Output the [x, y] coordinate of the center of the cell containing the given text.  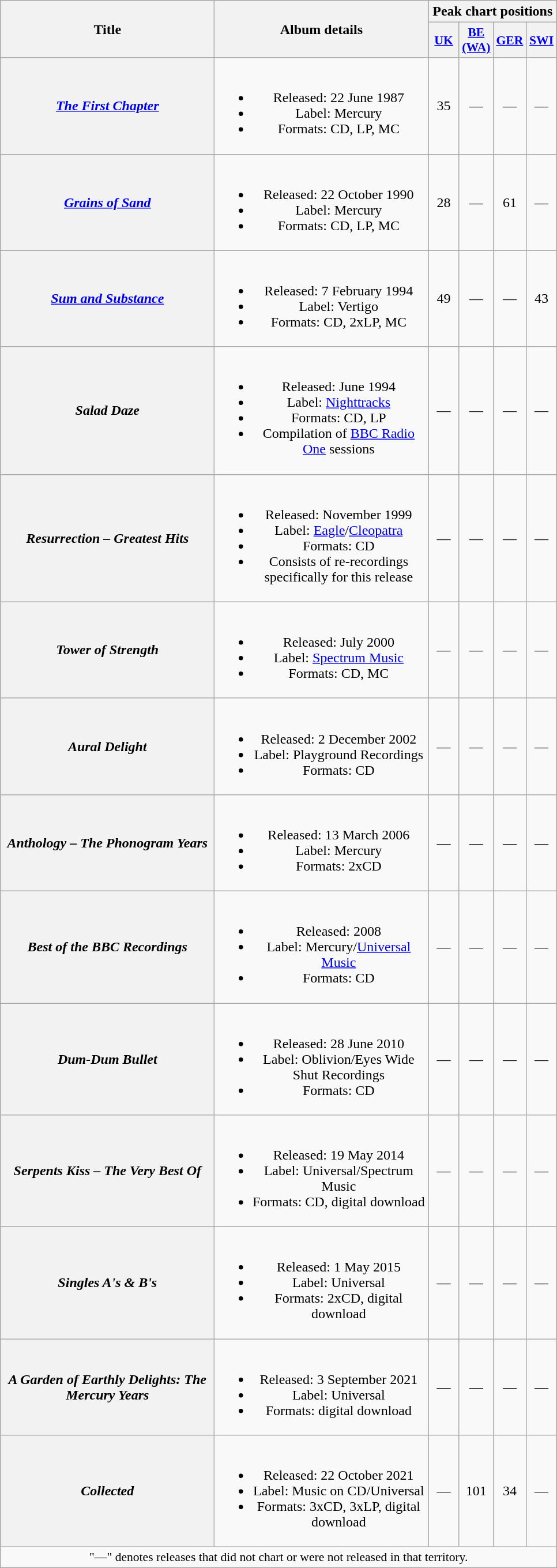
The First Chapter [107, 106]
34 [510, 1491]
Singles A's & B's [107, 1283]
Released: July 2000Label: Spectrum MusicFormats: CD, MC [322, 650]
Sum and Substance [107, 299]
GER [510, 40]
Released: 28 June 2010Label: Oblivion/Eyes Wide Shut RecordingsFormats: CD [322, 1059]
Tower of Strength [107, 650]
Resurrection – Greatest Hits [107, 538]
35 [444, 106]
Released: 22 June 1987Label: MercuryFormats: CD, LP, MC [322, 106]
Peak chart positions [492, 12]
Dum-Dum Bullet [107, 1059]
Grains of Sand [107, 202]
Title [107, 29]
Released: June 1994Label: NighttracksFormats: CD, LPCompilation of BBC Radio One sessions [322, 411]
Released: 3 September 2021Label: UniversalFormats: digital download [322, 1387]
Released: 13 March 2006Label: MercuryFormats: 2xCD [322, 842]
43 [541, 299]
61 [510, 202]
Released: 1 May 2015Label: UniversalFormats: 2xCD, digital download [322, 1283]
A Garden of Earthly Delights: The Mercury Years [107, 1387]
Released: 22 October 1990Label: MercuryFormats: CD, LP, MC [322, 202]
Released: 19 May 2014Label: Universal/Spectrum MusicFormats: CD, digital download [322, 1171]
28 [444, 202]
Anthology – The Phonogram Years [107, 842]
SWI [541, 40]
Released: November 1999Label: Eagle/CleopatraFormats: CDConsists of re-recordings specifically for this release [322, 538]
UK [444, 40]
BE (WA) [476, 40]
Aural Delight [107, 747]
Best of the BBC Recordings [107, 947]
Album details [322, 29]
Released: 7 February 1994Label: VertigoFormats: CD, 2xLP, MC [322, 299]
Collected [107, 1491]
"—" denotes releases that did not chart or were not released in that territory. [279, 1558]
Released: 2 December 2002Label: Playground RecordingsFormats: CD [322, 747]
101 [476, 1491]
Serpents Kiss – The Very Best Of [107, 1171]
Salad Daze [107, 411]
49 [444, 299]
Released: 22 October 2021Label: Music on CD/UniversalFormats: 3xCD, 3xLP, digital download [322, 1491]
Released: 2008Label: Mercury/Universal MusicFormats: CD [322, 947]
